For the text-containing cell, return its midpoint in (X, Y) coordinate format. 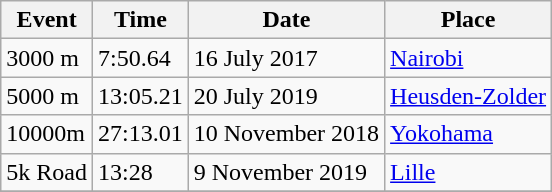
27:13.01 (140, 134)
10 November 2018 (286, 134)
5000 m (47, 96)
Yokohama (468, 134)
9 November 2019 (286, 172)
Lille (468, 172)
Heusden-Zolder (468, 96)
Nairobi (468, 58)
16 July 2017 (286, 58)
7:50.64 (140, 58)
Date (286, 20)
13:28 (140, 172)
Place (468, 20)
3000 m (47, 58)
Time (140, 20)
Event (47, 20)
13:05.21 (140, 96)
10000m (47, 134)
5k Road (47, 172)
20 July 2019 (286, 96)
